Find where the given text appears and provide that cell's center as (X, Y) coordinate. 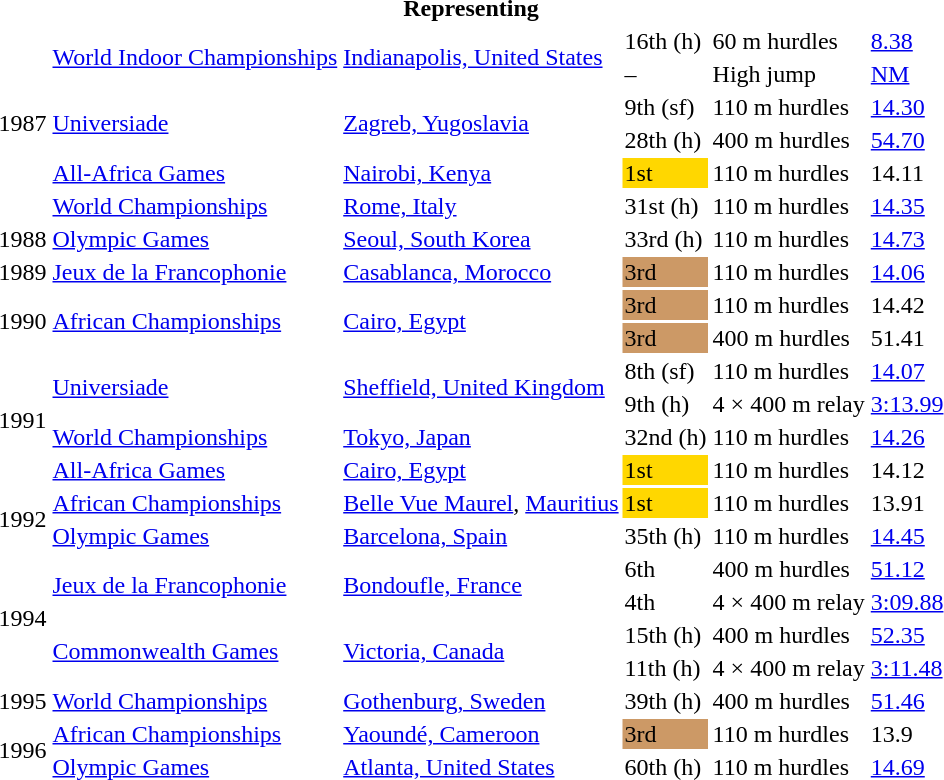
Casablanca, Morocco (481, 272)
– (666, 74)
Gothenburg, Sweden (481, 701)
World Indoor Championships (195, 58)
Commonwealth Games (195, 652)
Yaoundé, Cameroon (481, 734)
Nairobi, Kenya (481, 173)
Belle Vue Maurel, Mauritius (481, 503)
11th (h) (666, 668)
8th (sf) (666, 371)
4th (666, 602)
33rd (h) (666, 239)
Indianapolis, United States (481, 58)
16th (h) (666, 41)
Barcelona, Spain (481, 536)
31st (h) (666, 206)
60 m hurdles (788, 41)
Tokyo, Japan (481, 437)
Sheffield, United Kingdom (481, 388)
Bondoufle, France (481, 586)
15th (h) (666, 635)
High jump (788, 74)
Zagreb, Yugoslavia (481, 124)
28th (h) (666, 140)
9th (sf) (666, 107)
9th (h) (666, 404)
35th (h) (666, 536)
Seoul, South Korea (481, 239)
6th (666, 569)
32nd (h) (666, 437)
Victoria, Canada (481, 652)
Rome, Italy (481, 206)
39th (h) (666, 701)
